Scan for the cell matching the given text and deliver its (x, y) coordinate at center. 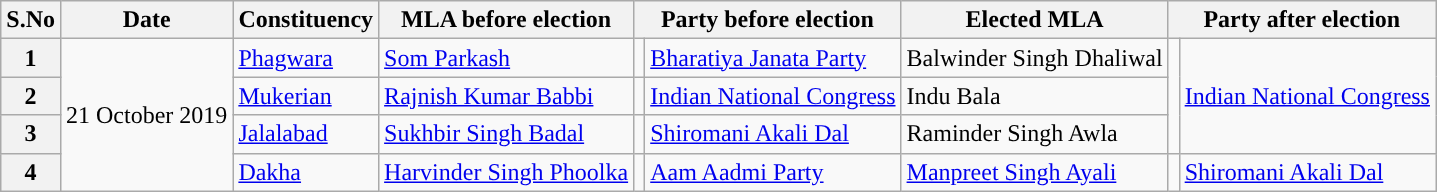
3 (31, 134)
MLA before election (506, 20)
Date (146, 20)
Bharatiya Janata Party (773, 58)
Sukhbir Singh Badal (506, 134)
Constituency (306, 20)
2 (31, 96)
1 (31, 58)
Som Parkash (506, 58)
Elected MLA (1034, 20)
Party before election (768, 20)
Manpreet Singh Ayali (1034, 172)
Rajnish Kumar Babbi (506, 96)
Balwinder Singh Dhaliwal (1034, 58)
Dakha (306, 172)
Jalalabad (306, 134)
Harvinder Singh Phoolka (506, 172)
Indu Bala (1034, 96)
S.No (31, 20)
Raminder Singh Awla (1034, 134)
Party after election (1302, 20)
Phagwara (306, 58)
4 (31, 172)
Mukerian (306, 96)
Aam Aadmi Party (773, 172)
21 October 2019 (146, 115)
